Return (x, y) of the center of cell containing provided text 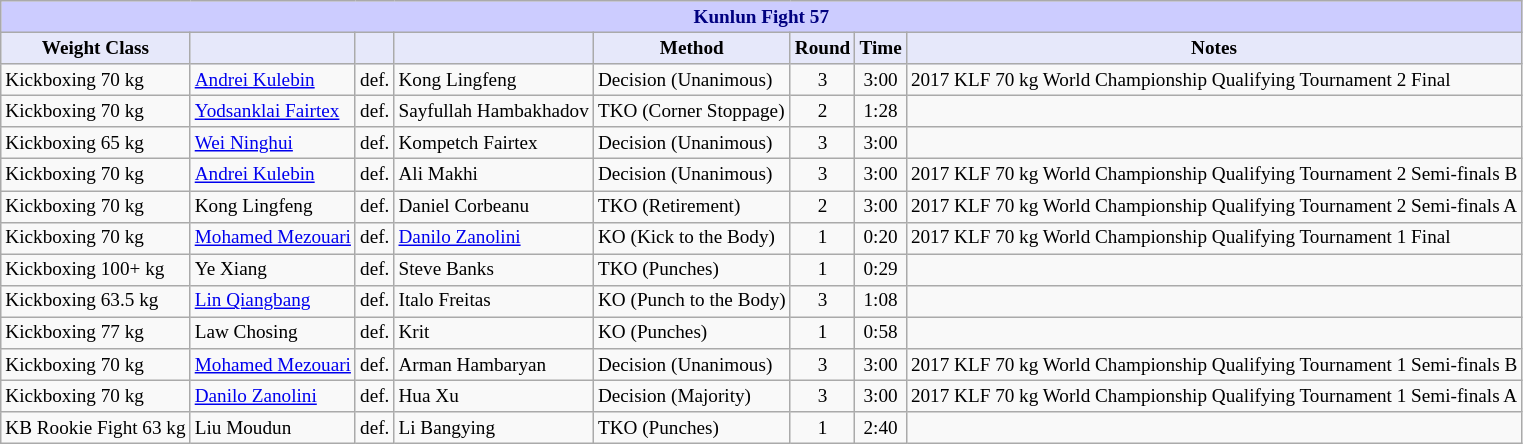
2017 KLF 70 kg World Championship Qualifying Tournament 2 Semi-finals A (1214, 206)
1:08 (880, 301)
0:58 (880, 333)
KO (Punch to the Body) (692, 301)
Kickboxing 65 kg (96, 143)
2017 KLF 70 kg World Championship Qualifying Tournament 1 Final (1214, 238)
Sayfullah Hambakhadov (494, 111)
Law Chosing (272, 333)
1:28 (880, 111)
Decision (Majority) (692, 396)
KO (Punches) (692, 333)
Arman Hambaryan (494, 365)
2017 KLF 70 kg World Championship Qualifying Tournament 1 Semi-finals B (1214, 365)
Kickboxing 77 kg (96, 333)
KB Rookie Fight 63 kg (96, 428)
Kickboxing 63.5 kg (96, 301)
TKO (Corner Stoppage) (692, 111)
Wei Ninghui (272, 143)
0:29 (880, 270)
TKO (Retirement) (692, 206)
Li Bangying (494, 428)
Hua Xu (494, 396)
2:40 (880, 428)
KO (Kick to the Body) (692, 238)
Method (692, 48)
Ye Xiang (272, 270)
Krit (494, 333)
Ali Makhi (494, 175)
0:20 (880, 238)
Daniel Corbeanu (494, 206)
Lin Qiangbang (272, 301)
Yodsanklai Fairtex (272, 111)
Italo Freitas (494, 301)
2017 KLF 70 kg World Championship Qualifying Tournament 1 Semi-finals A (1214, 396)
Notes (1214, 48)
Liu Moudun (272, 428)
Kickboxing 100+ kg (96, 270)
Weight Class (96, 48)
2017 KLF 70 kg World Championship Qualifying Tournament 2 Semi-finals B (1214, 175)
Steve Banks (494, 270)
Round (822, 48)
Kompetch Fairtex (494, 143)
2017 KLF 70 kg World Championship Qualifying Tournament 2 Final (1214, 80)
Time (880, 48)
Kunlun Fight 57 (762, 17)
